Pinpoint the cell where the given text exists, returning its (x, y) midpoint coordinate. 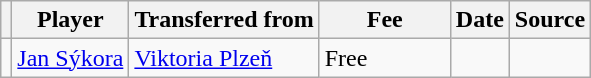
Fee (384, 20)
Viktoria Plzeň (224, 58)
Transferred from (224, 20)
Jan Sýkora (70, 58)
Free (384, 58)
Player (70, 20)
Date (480, 20)
Source (550, 20)
